Search for the cell housing the specified text and yield its [x, y] center coordinate. 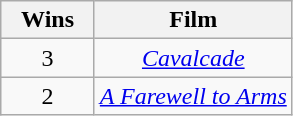
2 [48, 96]
Cavalcade [193, 58]
Film [193, 20]
A Farewell to Arms [193, 96]
Wins [48, 20]
3 [48, 58]
